Return the (x, y) coordinate for the center point of the cell that contains the specified text.  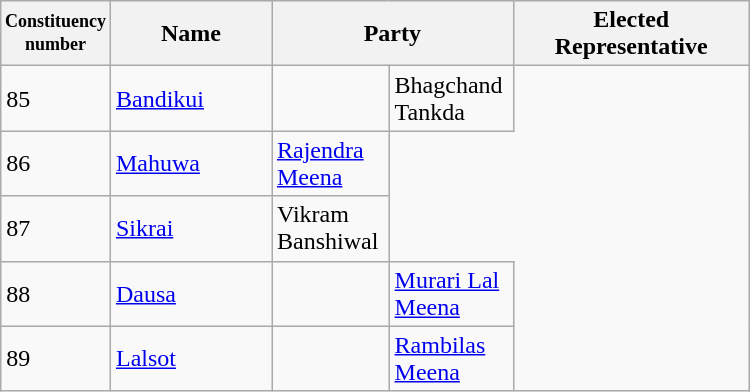
Bhagchand Tankda (451, 98)
89 (56, 358)
Constituency number (56, 34)
85 (56, 98)
88 (56, 294)
Lalsot (190, 358)
Rajendra Meena (331, 164)
Elected Representative (631, 34)
Sikrai (190, 228)
Vikram Banshiwal (331, 228)
Mahuwa (190, 164)
Dausa (190, 294)
Name (190, 34)
Party (393, 34)
Bandikui (190, 98)
87 (56, 228)
Rambilas Meena (451, 358)
Murari Lal Meena (451, 294)
86 (56, 164)
